Locate the cell with the specified text and output its (x, y) center coordinate. 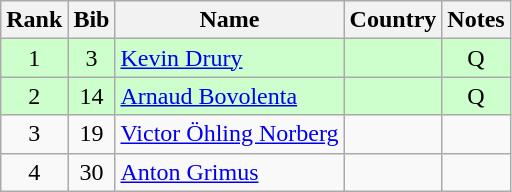
Bib (92, 20)
19 (92, 134)
Anton Grimus (230, 172)
4 (34, 172)
Arnaud Bovolenta (230, 96)
30 (92, 172)
Rank (34, 20)
2 (34, 96)
Country (393, 20)
Notes (476, 20)
14 (92, 96)
Kevin Drury (230, 58)
1 (34, 58)
Victor Öhling Norberg (230, 134)
Name (230, 20)
